Capture the cell that displays the provided text and extract its (X, Y) central coordinate. 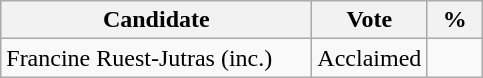
Vote (370, 20)
% (455, 20)
Candidate (156, 20)
Francine Ruest-Jutras (inc.) (156, 58)
Acclaimed (370, 58)
